Determine the (X, Y) coordinate at the center of the cell enclosing the given text.  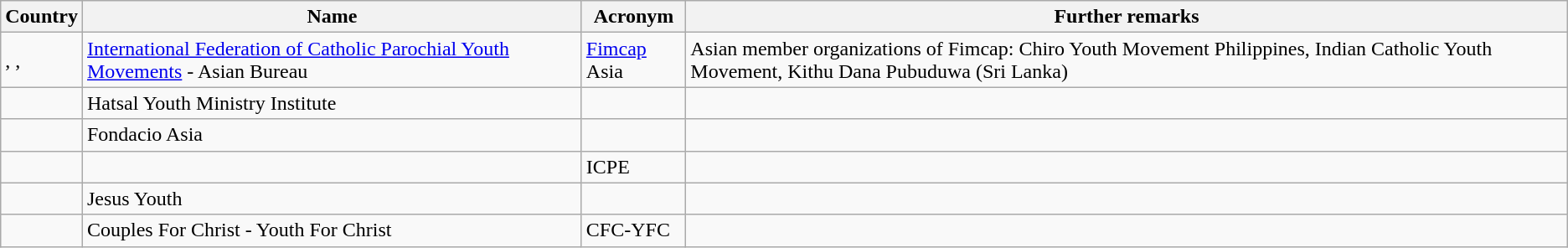
Asian member organizations of Fimcap: Chiro Youth Movement Philippines, Indian Catholic Youth Movement, Kithu Dana Pubuduwa (Sri Lanka) (1127, 60)
Name (332, 17)
Further remarks (1127, 17)
ICPE (633, 167)
Hatsal Youth Ministry Institute (332, 103)
, , (42, 60)
Country (42, 17)
International Federation of Catholic Parochial Youth Movements - Asian Bureau (332, 60)
Fimcap Asia (633, 60)
Couples For Christ - Youth For Christ (332, 230)
Acronym (633, 17)
CFC-YFC (633, 230)
Jesus Youth (332, 199)
Fondacio Asia (332, 135)
